Return the [x, y] coordinate for the center point of the cell that contains the specified text.  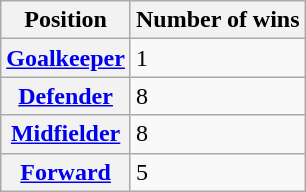
Goalkeeper [66, 58]
1 [218, 58]
Position [66, 20]
Forward [66, 172]
Midfielder [66, 134]
Number of wins [218, 20]
5 [218, 172]
Defender [66, 96]
